Capture the cell that displays the provided text and extract its [X, Y] central coordinate. 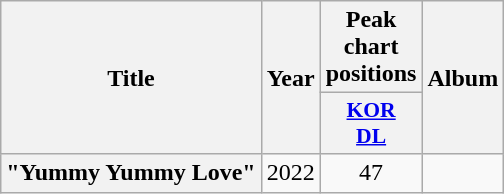
Peak chart positions [371, 47]
Album [463, 78]
"Yummy Yummy Love" [131, 173]
Year [290, 78]
KORDL [371, 124]
2022 [290, 173]
47 [371, 173]
Title [131, 78]
